Return the [x, y] coordinate for the center point of the cell that contains the specified text.  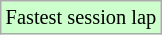
Fastest session lap [81, 17]
